Pinpoint the cell where the given text exists, returning its (x, y) midpoint coordinate. 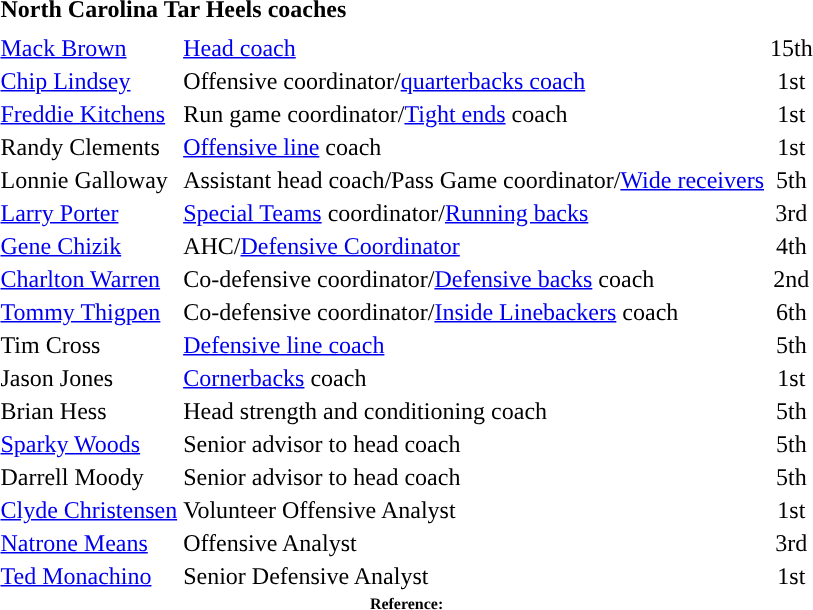
Defensive line coach (474, 345)
Assistant head coach/Pass Game coordinator/Wide receivers (474, 180)
Special Teams coordinator/Running backs (474, 213)
Co-defensive coordinator/Inside Linebackers coach (474, 312)
Volunteer Offensive Analyst (474, 510)
Offensive Analyst (474, 543)
Cornerbacks coach (474, 378)
Offensive line coach (474, 147)
AHC/Defensive Coordinator (474, 246)
Head strength and conditioning coach (474, 411)
Senior Defensive Analyst (474, 576)
Offensive coordinator/quarterbacks coach (474, 81)
Head coach (474, 48)
Co-defensive coordinator/Defensive backs coach (474, 279)
Run game coordinator/Tight ends coach (474, 114)
